Determine the (x, y) coordinate at the center of the cell enclosing the given text.  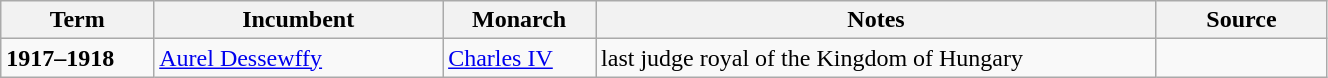
Aurel Dessewffy (298, 58)
Notes (876, 20)
Term (78, 20)
Monarch (520, 20)
last judge royal of the Kingdom of Hungary (876, 58)
Source (1241, 20)
Incumbent (298, 20)
1917–1918 (78, 58)
Charles IV (520, 58)
